From the cell containing the given text, extract its center point as [X, Y] coordinate. 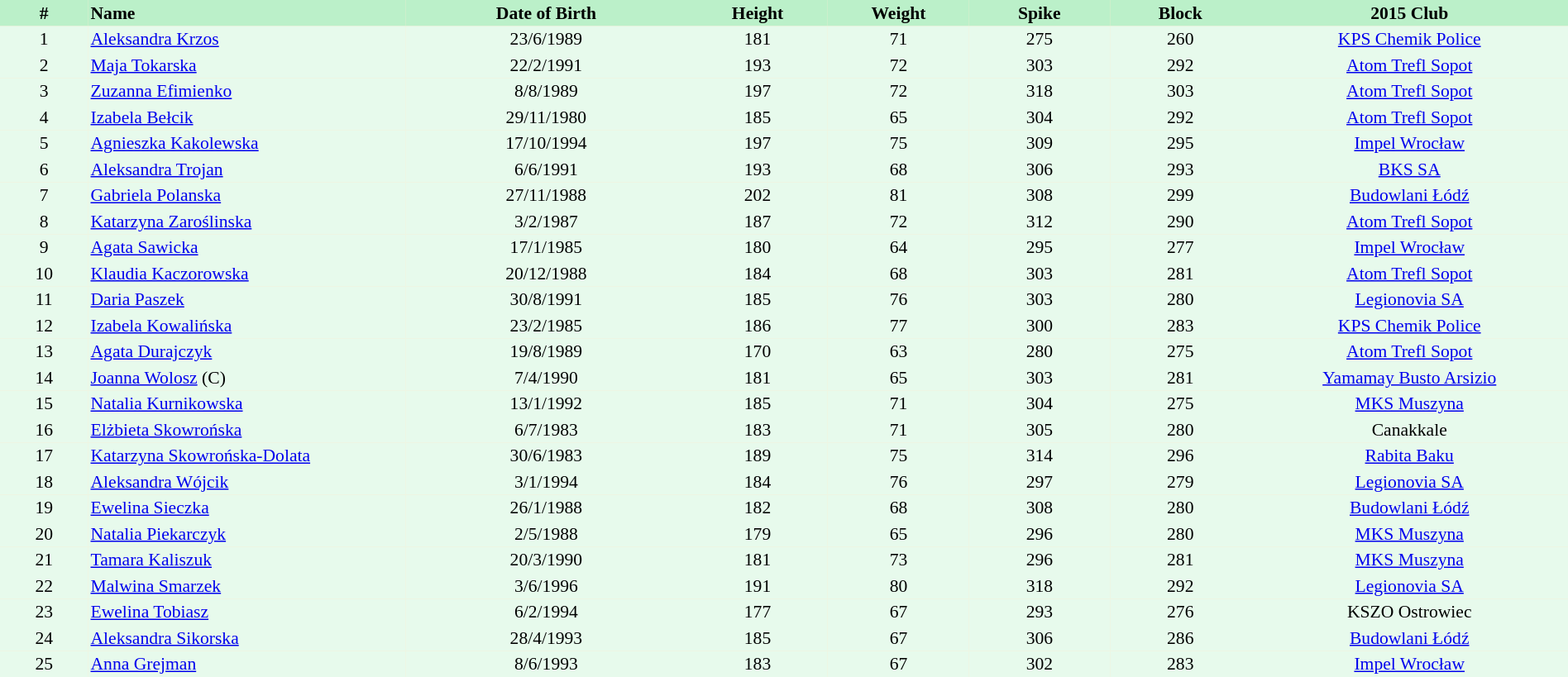
4 [44, 117]
260 [1180, 40]
309 [1040, 144]
5 [44, 144]
Zuzanna Efimienko [246, 91]
6/2/1994 [546, 612]
13 [44, 352]
BKS SA [1409, 169]
73 [898, 560]
279 [1180, 482]
2015 Club [1409, 13]
300 [1040, 326]
7 [44, 195]
9 [44, 248]
16 [44, 430]
Block [1180, 13]
Tamara Kaliszuk [246, 560]
Elżbieta Skowrońska [246, 430]
Malwina Smarzek [246, 586]
305 [1040, 430]
179 [758, 534]
189 [758, 456]
Ewelina Sieczka [246, 508]
20/12/1988 [546, 274]
Yamamay Busto Arsizio [1409, 378]
283 [1180, 326]
Gabriela Polanska [246, 195]
Rabita Baku [1409, 456]
7/4/1990 [546, 378]
Izabela Kowalińska [246, 326]
18 [44, 482]
24 [44, 638]
8/8/1989 [546, 91]
286 [1180, 638]
3/1/1994 [546, 482]
27/11/1988 [546, 195]
6/7/1983 [546, 430]
183 [758, 430]
63 [898, 352]
2 [44, 65]
23/6/1989 [546, 40]
8 [44, 222]
14 [44, 378]
12 [44, 326]
277 [1180, 248]
19 [44, 508]
22 [44, 586]
6 [44, 169]
22/2/1991 [546, 65]
299 [1180, 195]
Natalia Piekarczyk [246, 534]
29/11/1980 [546, 117]
64 [898, 248]
Aleksandra Trojan [246, 169]
Weight [898, 13]
Aleksandra Sikorska [246, 638]
Agnieszka Kakolewska [246, 144]
Agata Durajczyk [246, 352]
186 [758, 326]
23/2/1985 [546, 326]
77 [898, 326]
Natalia Kurnikowska [246, 403]
Date of Birth [546, 13]
Agata Sawicka [246, 248]
23 [44, 612]
# [44, 13]
17/10/1994 [546, 144]
Aleksandra Krzos [246, 40]
Maja Tokarska [246, 65]
30/6/1983 [546, 456]
13/1/1992 [546, 403]
10 [44, 274]
81 [898, 195]
2/5/1988 [546, 534]
30/8/1991 [546, 299]
3/6/1996 [546, 586]
177 [758, 612]
KSZO Ostrowiec [1409, 612]
80 [898, 586]
Ewelina Tobiasz [246, 612]
1 [44, 40]
180 [758, 248]
11 [44, 299]
290 [1180, 222]
3 [44, 91]
Daria Paszek [246, 299]
170 [758, 352]
276 [1180, 612]
Spike [1040, 13]
Aleksandra Wójcik [246, 482]
297 [1040, 482]
17/1/1985 [546, 248]
187 [758, 222]
Izabela Bełcik [246, 117]
Height [758, 13]
6/6/1991 [546, 169]
15 [44, 403]
202 [758, 195]
17 [44, 456]
314 [1040, 456]
Joanna Wolosz (C) [246, 378]
3/2/1987 [546, 222]
26/1/1988 [546, 508]
20 [44, 534]
Katarzyna Zaroślinska [246, 222]
Name [246, 13]
Canakkale [1409, 430]
312 [1040, 222]
20/3/1990 [546, 560]
21 [44, 560]
Katarzyna Skowrońska-Dolata [246, 456]
191 [758, 586]
Klaudia Kaczorowska [246, 274]
182 [758, 508]
19/8/1989 [546, 352]
28/4/1993 [546, 638]
